Provide the (X, Y) coordinate of the cell's center where the given text is located.  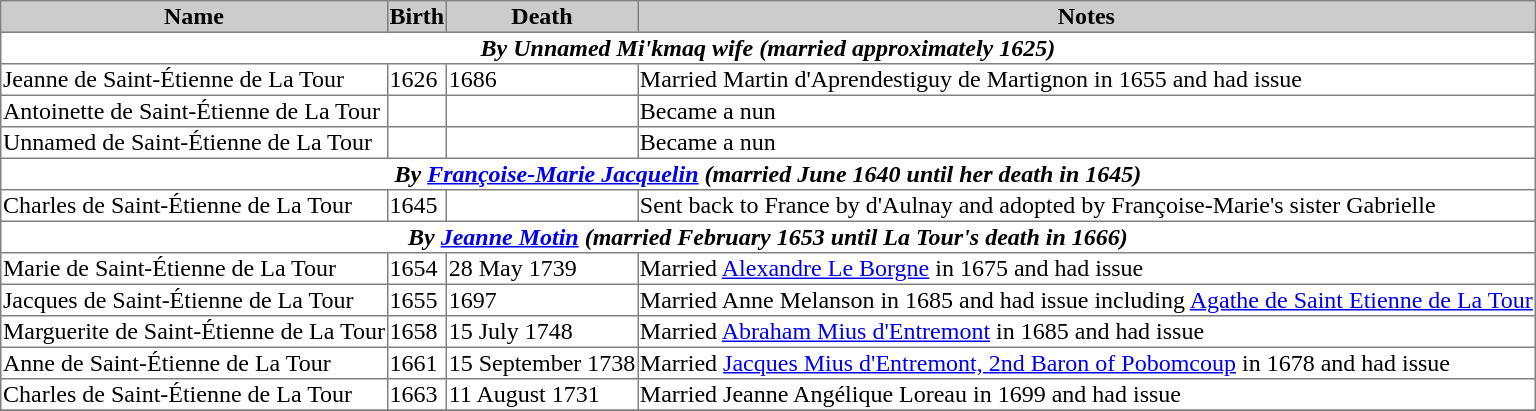
28 May 1739 (542, 269)
Unnamed de Saint-Étienne de La Tour (194, 143)
Sent back to France by d'Aulnay and adopted by Françoise-Marie's sister Gabrielle (1087, 206)
1655 (416, 300)
Married Alexandre Le Borgne in 1675 and had issue (1087, 269)
1626 (416, 80)
1645 (416, 206)
Married Jacques Mius d'Entremont, 2nd Baron of Pobomcoup in 1678 and had issue (1087, 363)
15 September 1738 (542, 363)
Antoinette de Saint-Étienne de La Tour (194, 111)
Jacques de Saint-Étienne de La Tour (194, 300)
15 July 1748 (542, 332)
Marguerite de Saint-Étienne de La Tour (194, 332)
Married Jeanne Angélique Loreau in 1699 and had issue (1087, 395)
Death (542, 17)
By Jeanne Motin (married February 1653 until La Tour's death in 1666) (768, 237)
By Unnamed Mi'kmaq wife (married approximately 1625) (768, 48)
11 August 1731 (542, 395)
By Françoise-Marie Jacquelin (married June 1640 until her death in 1645) (768, 174)
Jeanne de Saint-Étienne de La Tour (194, 80)
Married Anne Melanson in 1685 and had issue including Agathe de Saint Etienne de La Tour (1087, 300)
Birth (416, 17)
Anne de Saint-Étienne de La Tour (194, 363)
Notes (1087, 17)
1658 (416, 332)
1686 (542, 80)
Married Abraham Mius d'Entremont in 1685 and had issue (1087, 332)
1663 (416, 395)
Married Martin d'Aprendestiguy de Martignon in 1655 and had issue (1087, 80)
1697 (542, 300)
Marie de Saint-Étienne de La Tour (194, 269)
Name (194, 17)
1661 (416, 363)
1654 (416, 269)
